From the cell containing the given text, extract its center point as [X, Y] coordinate. 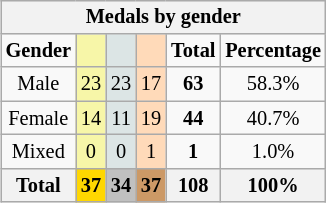
Medals by gender [164, 17]
19 [151, 118]
58.3% [273, 84]
Gender [38, 51]
Male [38, 84]
63 [193, 84]
108 [193, 185]
11 [121, 118]
34 [121, 185]
14 [91, 118]
17 [151, 84]
Female [38, 118]
Percentage [273, 51]
1.0% [273, 152]
100% [273, 185]
Mixed [38, 152]
44 [193, 118]
40.7% [273, 118]
